Output the [X, Y] coordinate of the center of the cell containing the given text.  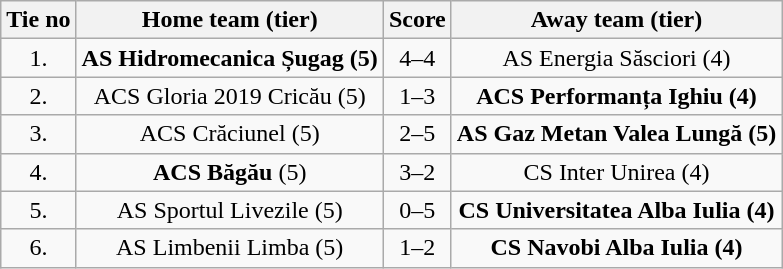
Tie no [38, 20]
CS Navobi Alba Iulia (4) [616, 248]
1. [38, 58]
2. [38, 96]
2–5 [417, 134]
Away team (tier) [616, 20]
AS Sportul Livezile (5) [230, 210]
4. [38, 172]
AS Limbenii Limba (5) [230, 248]
1–3 [417, 96]
AS Hidromecanica Șugag (5) [230, 58]
CS Inter Unirea (4) [616, 172]
AS Energia Săsciori (4) [616, 58]
ACS Performanța Ighiu (4) [616, 96]
Score [417, 20]
6. [38, 248]
3–2 [417, 172]
5. [38, 210]
1–2 [417, 248]
ACS Băgău (5) [230, 172]
ACS Crăciunel (5) [230, 134]
CS Universitatea Alba Iulia (4) [616, 210]
Home team (tier) [230, 20]
4–4 [417, 58]
ACS Gloria 2019 Cricău (5) [230, 96]
AS Gaz Metan Valea Lungă (5) [616, 134]
0–5 [417, 210]
3. [38, 134]
